Scan for the cell matching the given text and deliver its (x, y) coordinate at center. 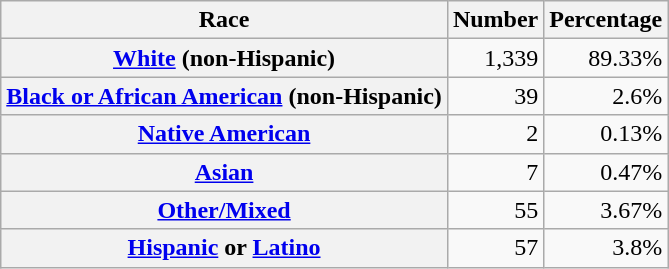
39 (495, 96)
Native American (224, 134)
White (non-Hispanic) (224, 58)
Other/Mixed (224, 210)
0.47% (606, 172)
2 (495, 134)
Black or African American (non-Hispanic) (224, 96)
2.6% (606, 96)
55 (495, 210)
7 (495, 172)
1,339 (495, 58)
89.33% (606, 58)
3.67% (606, 210)
Number (495, 20)
Asian (224, 172)
57 (495, 248)
0.13% (606, 134)
Race (224, 20)
3.8% (606, 248)
Percentage (606, 20)
Hispanic or Latino (224, 248)
